Identify which cell holds the provided text, then report its [x, y] central coordinate. 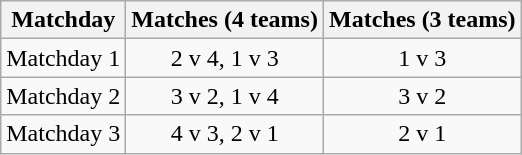
Matches (4 teams) [225, 20]
Matchday 1 [64, 58]
1 v 3 [422, 58]
4 v 3, 2 v 1 [225, 134]
3 v 2 [422, 96]
3 v 2, 1 v 4 [225, 96]
Matchday 3 [64, 134]
2 v 1 [422, 134]
Matchday 2 [64, 96]
Matchday [64, 20]
Matches (3 teams) [422, 20]
2 v 4, 1 v 3 [225, 58]
